Search for the cell housing the specified text and yield its (x, y) center coordinate. 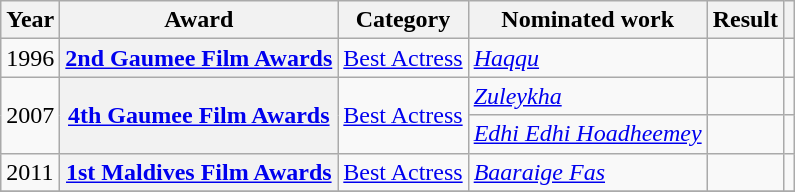
Category (403, 20)
Edhi Edhi Hoadheemey (588, 134)
Award (199, 20)
2nd Gaumee Film Awards (199, 58)
1996 (30, 58)
Result (745, 20)
1st Maldives Film Awards (199, 172)
2011 (30, 172)
Baaraige Fas (588, 172)
4th Gaumee Film Awards (199, 115)
Haqqu (588, 58)
Zuleykha (588, 96)
2007 (30, 115)
Nominated work (588, 20)
Year (30, 20)
